Detect which cell encompasses the target text, then output its (x, y) center coordinate. 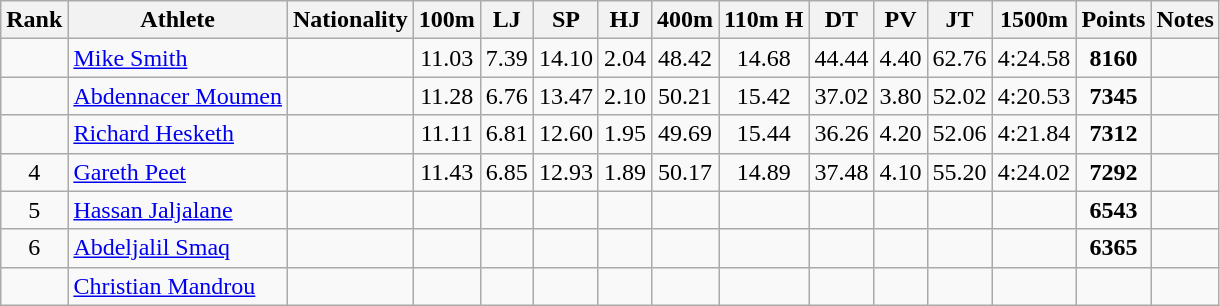
15.42 (764, 96)
11.11 (446, 134)
11.43 (446, 172)
DT (842, 20)
62.76 (960, 58)
4.10 (900, 172)
SP (566, 20)
52.02 (960, 96)
48.42 (684, 58)
4.20 (900, 134)
PV (900, 20)
4:24.58 (1034, 58)
1.95 (624, 134)
2.04 (624, 58)
1.89 (624, 172)
JT (960, 20)
14.10 (566, 58)
4.40 (900, 58)
7345 (1114, 96)
11.03 (446, 58)
Nationality (351, 20)
8160 (1114, 58)
Christian Mandrou (178, 286)
Hassan Jaljalane (178, 210)
13.47 (566, 96)
7292 (1114, 172)
11.28 (446, 96)
HJ (624, 20)
Athlete (178, 20)
7.39 (506, 58)
6543 (1114, 210)
1500m (1034, 20)
110m H (764, 20)
55.20 (960, 172)
37.48 (842, 172)
15.44 (764, 134)
Richard Hesketh (178, 134)
37.02 (842, 96)
7312 (1114, 134)
12.93 (566, 172)
4 (34, 172)
49.69 (684, 134)
50.21 (684, 96)
6.81 (506, 134)
12.60 (566, 134)
44.44 (842, 58)
LJ (506, 20)
3.80 (900, 96)
Abdennacer Moumen (178, 96)
Abdeljalil Smaq (178, 248)
6365 (1114, 248)
5 (34, 210)
4:21.84 (1034, 134)
Mike Smith (178, 58)
Rank (34, 20)
6.76 (506, 96)
50.17 (684, 172)
14.89 (764, 172)
4:24.02 (1034, 172)
36.26 (842, 134)
Notes (1185, 20)
100m (446, 20)
2.10 (624, 96)
6 (34, 248)
6.85 (506, 172)
Points (1114, 20)
14.68 (764, 58)
400m (684, 20)
4:20.53 (1034, 96)
Gareth Peet (178, 172)
52.06 (960, 134)
